Provide the (x, y) coordinate of the cell's center where the given text is located.  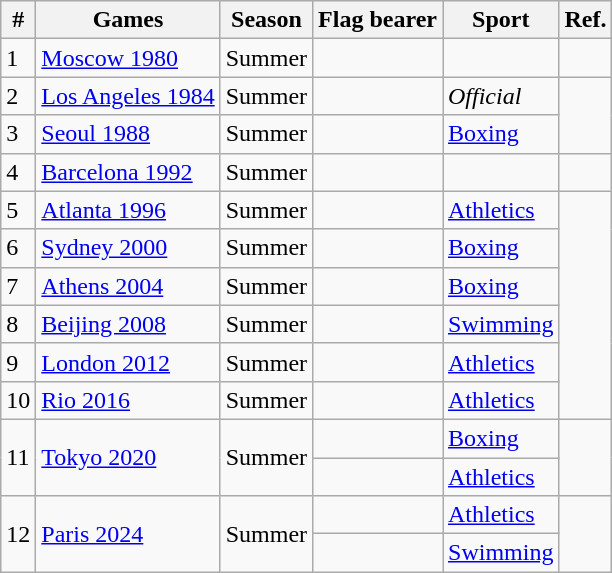
6 (18, 248)
London 2012 (128, 362)
8 (18, 324)
3 (18, 134)
12 (18, 534)
Barcelona 1992 (128, 172)
Beijing 2008 (128, 324)
5 (18, 210)
11 (18, 457)
Athens 2004 (128, 286)
Los Angeles 1984 (128, 96)
Rio 2016 (128, 400)
Atlanta 1996 (128, 210)
10 (18, 400)
Official (500, 96)
Flag bearer (378, 20)
Moscow 1980 (128, 58)
Seoul 1988 (128, 134)
# (18, 20)
Tokyo 2020 (128, 457)
Sydney 2000 (128, 248)
2 (18, 96)
1 (18, 58)
Paris 2024 (128, 534)
Games (128, 20)
7 (18, 286)
Season (266, 20)
4 (18, 172)
Sport (500, 20)
9 (18, 362)
Ref. (586, 20)
